Return the (X, Y) coordinate for the center point of the cell that contains the specified text.  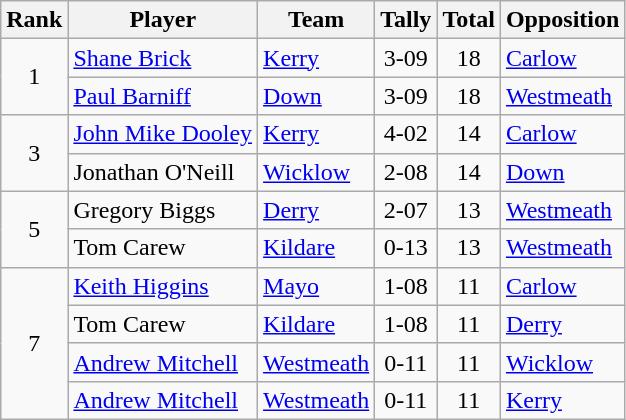
4-02 (406, 134)
Gregory Biggs (163, 210)
Mayo (316, 286)
1 (34, 77)
Total (469, 20)
0-13 (406, 248)
Opposition (562, 20)
John Mike Dooley (163, 134)
Rank (34, 20)
Team (316, 20)
Jonathan O'Neill (163, 172)
Player (163, 20)
Keith Higgins (163, 286)
Tally (406, 20)
Shane Brick (163, 58)
3 (34, 153)
7 (34, 343)
Paul Barniff (163, 96)
2-08 (406, 172)
5 (34, 229)
2-07 (406, 210)
